Provide the [X, Y] coordinate of the cell's center where the given text is located.  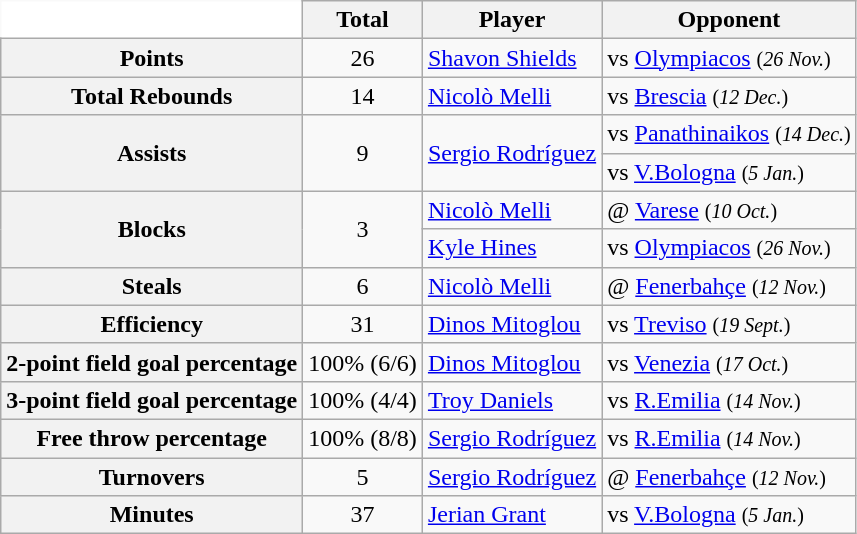
Steals [152, 286]
Troy Daniels [512, 400]
3-point field goal percentage [152, 400]
Efficiency [152, 324]
vs Panathinaikos (14 Dec.) [730, 134]
vs Venezia (17 Oct.) [730, 362]
Total [363, 20]
Player [512, 20]
Points [152, 58]
Jerian Grant [512, 515]
26 [363, 58]
100% (4/4) [363, 400]
9 [363, 153]
vs Brescia (12 Dec.) [730, 96]
31 [363, 324]
Free throw percentage [152, 438]
Assists [152, 153]
Opponent [730, 20]
100% (8/8) [363, 438]
5 [363, 477]
100% (6/6) [363, 362]
@ Varese (10 Oct.) [730, 210]
37 [363, 515]
Blocks [152, 229]
2-point field goal percentage [152, 362]
14 [363, 96]
3 [363, 229]
Total Rebounds [152, 96]
vs Treviso (19 Sept.) [730, 324]
Minutes [152, 515]
Turnovers [152, 477]
Shavon Shields [512, 58]
6 [363, 286]
Kyle Hines [512, 248]
